Return the [x, y] coordinate for the center point of the cell that contains the specified text.  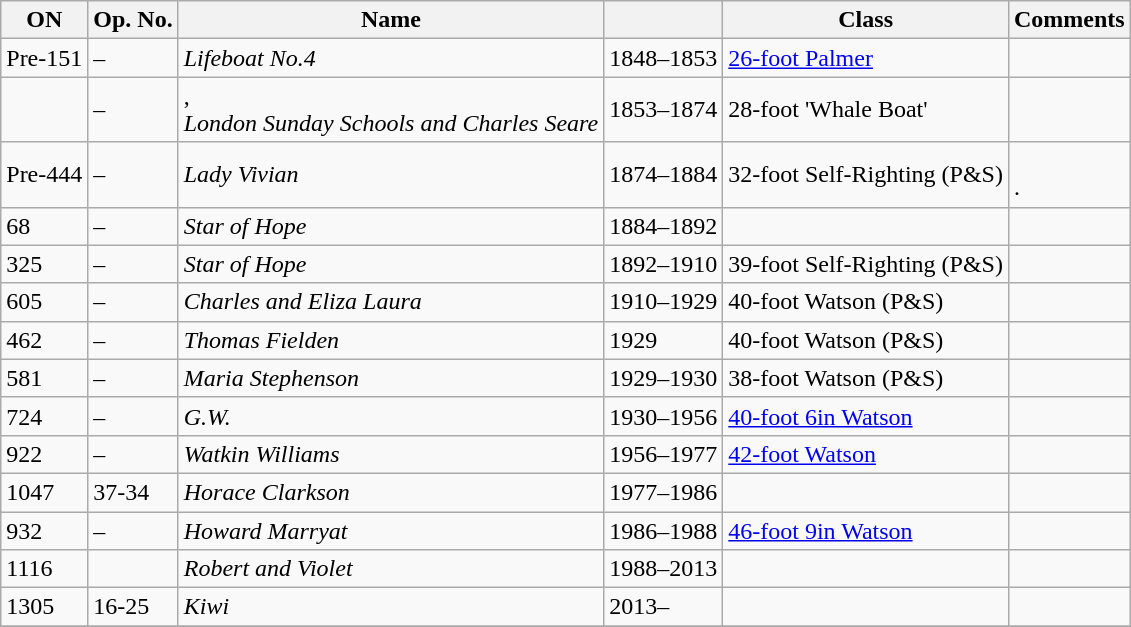
Comments [1069, 20]
1910–1929 [664, 302]
2013– [664, 607]
Howard Marryat [390, 531]
Robert and Violet [390, 569]
1929–1930 [664, 378]
325 [44, 264]
38-foot Watson (P&S) [866, 378]
Watkin Williams [390, 454]
724 [44, 416]
Lady Vivian [390, 174]
Op. No. [133, 20]
32-foot Self-Righting (P&S) [866, 174]
1956–1977 [664, 454]
605 [44, 302]
1116 [44, 569]
1892–1910 [664, 264]
,London Sunday Schools and Charles Seare [390, 110]
Horace Clarkson [390, 492]
40-foot 6in Watson [866, 416]
Class [866, 20]
26-foot Palmer [866, 58]
932 [44, 531]
1988–2013 [664, 569]
1848–1853 [664, 58]
Maria Stephenson [390, 378]
1853–1874 [664, 110]
1874–1884 [664, 174]
922 [44, 454]
581 [44, 378]
1977–1986 [664, 492]
37-34 [133, 492]
Charles and Eliza Laura [390, 302]
1047 [44, 492]
39-foot Self-Righting (P&S) [866, 264]
Thomas Fielden [390, 340]
42-foot Watson [866, 454]
462 [44, 340]
1930–1956 [664, 416]
46-foot 9in Watson [866, 531]
1986–1988 [664, 531]
. [1069, 174]
Pre-444 [44, 174]
Kiwi [390, 607]
28-foot 'Whale Boat' [866, 110]
Name [390, 20]
Pre-151 [44, 58]
Lifeboat No.4 [390, 58]
16-25 [133, 607]
1929 [664, 340]
1884–1892 [664, 226]
ON [44, 20]
68 [44, 226]
1305 [44, 607]
G.W. [390, 416]
